Search for the cell housing the specified text and yield its [X, Y] center coordinate. 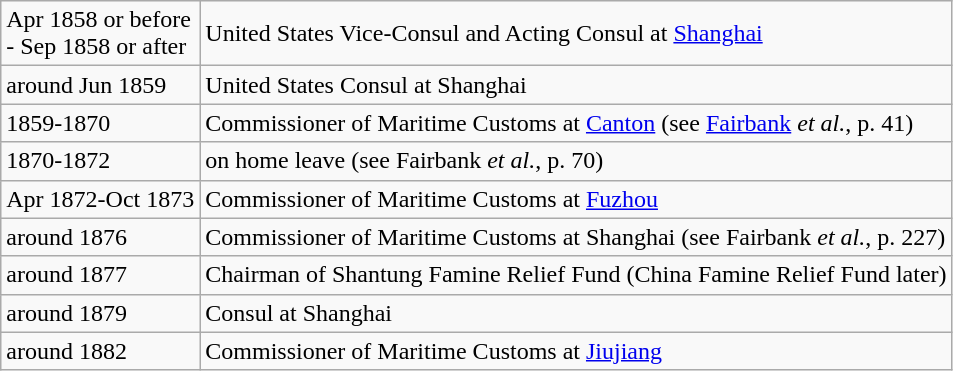
around 1879 [100, 313]
on home leave (see Fairbank et al., p. 70) [576, 161]
1870-1872 [100, 161]
Chairman of Shantung Famine Relief Fund (China Famine Relief Fund later) [576, 275]
1859-1870 [100, 123]
United States Consul at Shanghai [576, 85]
around 1876 [100, 237]
Apr 1858 or before- Sep 1858 or after [100, 34]
Consul at Shanghai [576, 313]
Apr 1872-Oct 1873 [100, 199]
around 1882 [100, 351]
around Jun 1859 [100, 85]
Commissioner of Maritime Customs at Fuzhou [576, 199]
Commissioner of Maritime Customs at Shanghai (see Fairbank et al., p. 227) [576, 237]
around 1877 [100, 275]
United States Vice-Consul and Acting Consul at Shanghai [576, 34]
Commissioner of Maritime Customs at Jiujiang [576, 351]
Commissioner of Maritime Customs at Canton (see Fairbank et al., p. 41) [576, 123]
